Find where the given text appears and provide that cell's center as (x, y) coordinate. 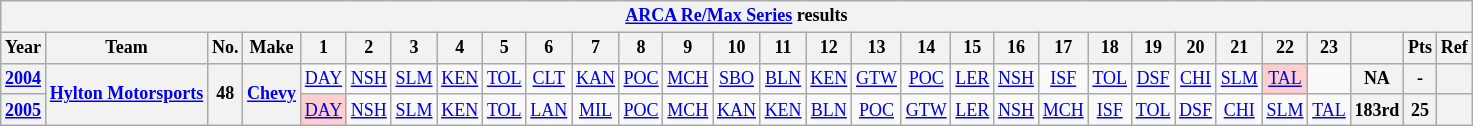
17 (1063, 48)
ARCA Re/Max Series results (736, 16)
Chevy (272, 94)
12 (829, 48)
- (1420, 78)
11 (783, 48)
No. (226, 48)
22 (1285, 48)
2005 (24, 110)
25 (1420, 110)
16 (1016, 48)
23 (1329, 48)
NA (1377, 78)
CLT (549, 78)
Year (24, 48)
Ref (1454, 48)
1 (323, 48)
Hylton Motorsports (126, 94)
Pts (1420, 48)
20 (1196, 48)
4 (460, 48)
Team (126, 48)
48 (226, 94)
3 (414, 48)
19 (1152, 48)
14 (926, 48)
15 (972, 48)
LAN (549, 110)
21 (1239, 48)
2 (368, 48)
5 (504, 48)
18 (1110, 48)
7 (596, 48)
9 (688, 48)
Make (272, 48)
10 (737, 48)
6 (549, 48)
2004 (24, 78)
13 (877, 48)
8 (641, 48)
183rd (1377, 110)
SBO (737, 78)
MIL (596, 110)
